Search for the cell housing the specified text and yield its [x, y] center coordinate. 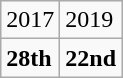
2019 [91, 20]
2017 [30, 20]
22nd [91, 58]
28th [30, 58]
